Locate the cell with the specified text and output its [X, Y] center coordinate. 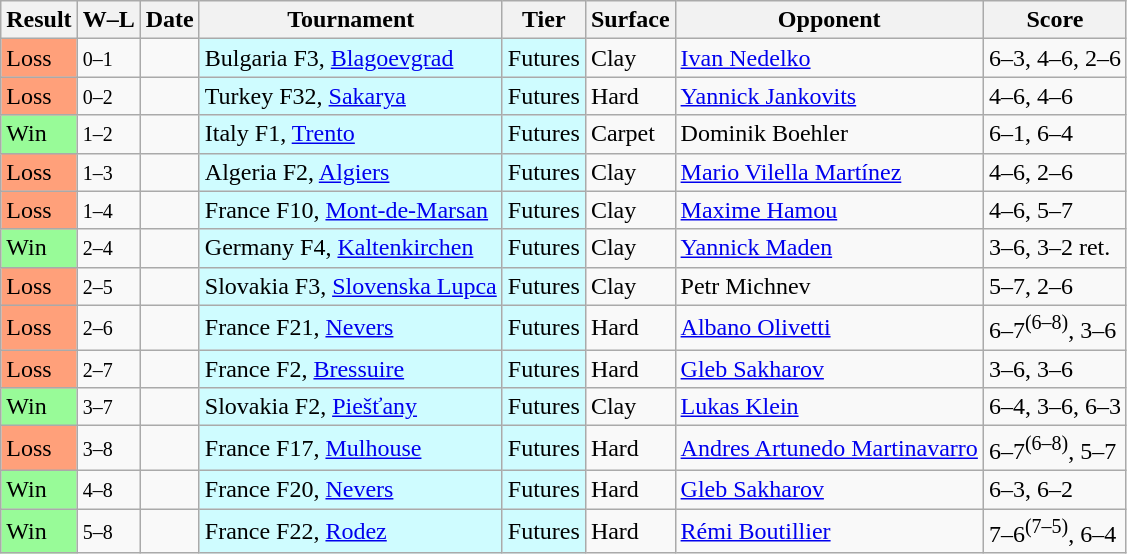
Germany F4, Kaltenkirchen [350, 248]
3–6, 3–2 ret. [1054, 248]
5–7, 2–6 [1054, 286]
1–4 [108, 210]
2–5 [108, 286]
Andres Artunedo Martinavarro [829, 448]
France F20, Nevers [350, 489]
Albano Olivetti [829, 328]
France F17, Mulhouse [350, 448]
4–6, 2–6 [1054, 172]
6–7(6–8), 5–7 [1054, 448]
Slovakia F2, Piešťany [350, 407]
4–6, 5–7 [1054, 210]
2–7 [108, 369]
W–L [108, 20]
Carpet [630, 134]
Yannick Jankovits [829, 96]
3–6, 3–6 [1054, 369]
Algeria F2, Algiers [350, 172]
France F22, Rodez [350, 532]
1–3 [108, 172]
Score [1054, 20]
2–4 [108, 248]
6–1, 6–4 [1054, 134]
Tier [544, 20]
1–2 [108, 134]
7–6(7–5), 6–4 [1054, 532]
4–6, 4–6 [1054, 96]
6–3, 6–2 [1054, 489]
Mario Vilella Martínez [829, 172]
Ivan Nedelko [829, 58]
France F21, Nevers [350, 328]
Date [170, 20]
Result [39, 20]
Rémi Boutillier [829, 532]
Bulgaria F3, Blagoevgrad [350, 58]
Maxime Hamou [829, 210]
3–7 [108, 407]
Petr Michnev [829, 286]
0–1 [108, 58]
France F2, Bressuire [350, 369]
3–8 [108, 448]
Opponent [829, 20]
0–2 [108, 96]
6–7(6–8), 3–6 [1054, 328]
Lukas Klein [829, 407]
Tournament [350, 20]
4–8 [108, 489]
France F10, Mont-de-Marsan [350, 210]
Yannick Maden [829, 248]
5–8 [108, 532]
2–6 [108, 328]
6–4, 3–6, 6–3 [1054, 407]
Italy F1, Trento [350, 134]
Turkey F32, Sakarya [350, 96]
Surface [630, 20]
Dominik Boehler [829, 134]
Slovakia F3, Slovenska Lupca [350, 286]
6–3, 4–6, 2–6 [1054, 58]
